Output the [x, y] coordinate of the center of the cell containing the given text.  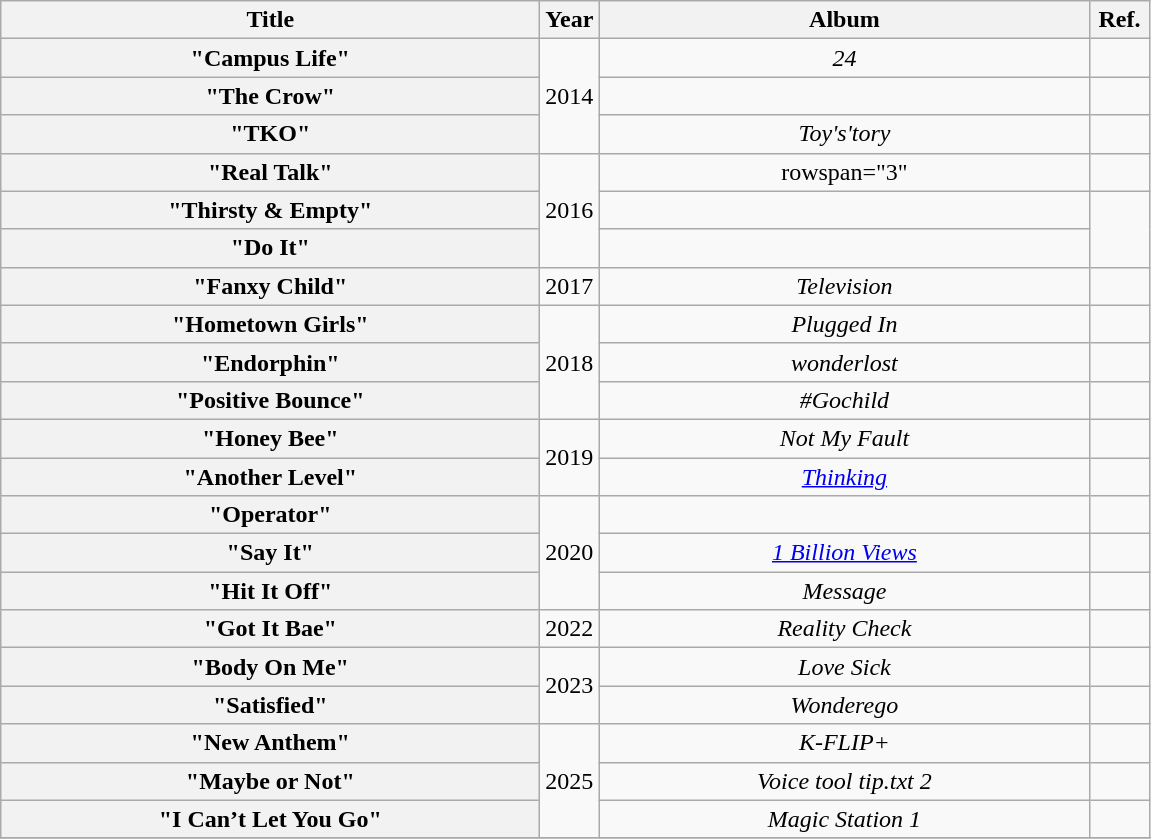
"Body On Me" [270, 667]
2016 [570, 210]
"Operator" [270, 515]
"Endorphin" [270, 362]
Plugged In [844, 324]
2022 [570, 629]
"The Crow" [270, 96]
Magic Station 1 [844, 819]
K-FLIP+ [844, 743]
Title [270, 20]
Reality Check [844, 629]
Television [844, 286]
"Fanxy Child" [270, 286]
"Honey Bee" [270, 438]
"Thirsty & Empty" [270, 210]
"Campus Life" [270, 58]
rowspan="3" [844, 172]
Year [570, 20]
Voice tool tip.txt 2 [844, 781]
"Maybe or Not" [270, 781]
2019 [570, 457]
"Do It" [270, 248]
2020 [570, 553]
Not My Fault [844, 438]
"Real Talk" [270, 172]
Thinking [844, 477]
"Satisfied" [270, 705]
2018 [570, 362]
"Positive Bounce" [270, 400]
"Say It" [270, 553]
"Hit It Off" [270, 591]
"Hometown Girls" [270, 324]
2025 [570, 781]
Ref. [1120, 20]
2023 [570, 686]
Album [844, 20]
"TKO" [270, 134]
"New Anthem" [270, 743]
Love Sick [844, 667]
1 Billion Views [844, 553]
Toy's'tory [844, 134]
"Another Level" [270, 477]
2017 [570, 286]
Message [844, 591]
24 [844, 58]
Wonderego [844, 705]
wonderlost [844, 362]
#Gochild [844, 400]
"I Can’t Let You Go" [270, 819]
"Got It Bae" [270, 629]
2014 [570, 96]
